Search for the cell housing the specified text and yield its (X, Y) center coordinate. 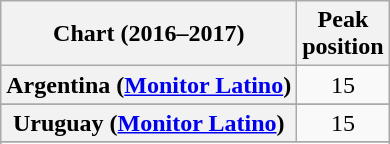
Chart (2016–2017) (149, 34)
Uruguay (Monitor Latino) (149, 123)
Peak position (343, 34)
Argentina (Monitor Latino) (149, 85)
